Detect which cell encompasses the target text, then output its [X, Y] center coordinate. 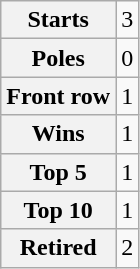
3 [128, 20]
Wins [58, 134]
Poles [58, 58]
Top 5 [58, 172]
Top 10 [58, 210]
0 [128, 58]
Front row [58, 96]
Starts [58, 20]
Retired [58, 248]
2 [128, 248]
